Return the (x, y) coordinate for the center point of the cell that contains the specified text.  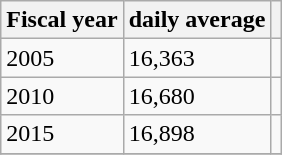
16,898 (197, 134)
2005 (62, 58)
2015 (62, 134)
daily average (197, 20)
2010 (62, 96)
16,680 (197, 96)
Fiscal year (62, 20)
16,363 (197, 58)
